Find where the given text appears and provide that cell's center as (x, y) coordinate. 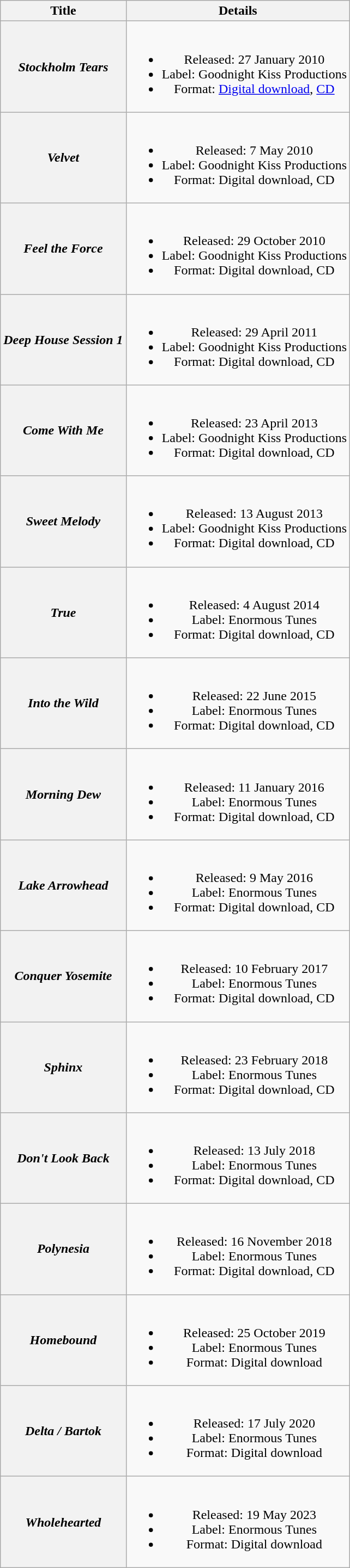
Stockholm Tears (63, 66)
Released: 23 February 2018Label: Enormous TunesFormat: Digital download, CD (238, 1067)
Released: 27 January 2010Label: Goodnight Kiss ProductionsFormat: Digital download, CD (238, 66)
Feel the Force (63, 248)
Polynesia (63, 1249)
Don't Look Back (63, 1159)
Released: 11 January 2016Label: Enormous TunesFormat: Digital download, CD (238, 794)
Released: 7 May 2010Label: Goodnight Kiss ProductionsFormat: Digital download, CD (238, 158)
Wholehearted (63, 1522)
Released: 29 October 2010Label: Goodnight Kiss ProductionsFormat: Digital download, CD (238, 248)
Released: 13 July 2018Label: Enormous TunesFormat: Digital download, CD (238, 1159)
Come With Me (63, 430)
Velvet (63, 158)
Title (63, 11)
Released: 9 May 2016Label: Enormous TunesFormat: Digital download, CD (238, 885)
Released: 13 August 2013Label: Goodnight Kiss ProductionsFormat: Digital download, CD (238, 522)
Released: 23 April 2013Label: Goodnight Kiss ProductionsFormat: Digital download, CD (238, 430)
True (63, 612)
Sphinx (63, 1067)
Released: 10 February 2017Label: Enormous TunesFormat: Digital download, CD (238, 976)
Released: 16 November 2018Label: Enormous TunesFormat: Digital download, CD (238, 1249)
Morning Dew (63, 794)
Released: 29 April 2011Label: Goodnight Kiss ProductionsFormat: Digital download, CD (238, 340)
Sweet Melody (63, 522)
Released: 19 May 2023Label: Enormous TunesFormat: Digital download (238, 1522)
Details (238, 11)
Homebound (63, 1340)
Released: 4 August 2014Label: Enormous TunesFormat: Digital download, CD (238, 612)
Deep House Session 1 (63, 340)
Delta / Bartok (63, 1431)
Lake Arrowhead (63, 885)
Released: 25 October 2019Label: Enormous TunesFormat: Digital download (238, 1340)
Conquer Yosemite (63, 976)
Released: 22 June 2015Label: Enormous TunesFormat: Digital download, CD (238, 703)
Released: 17 July 2020Label: Enormous TunesFormat: Digital download (238, 1431)
Into the Wild (63, 703)
